Find where the given text appears and provide that cell's center as (X, Y) coordinate. 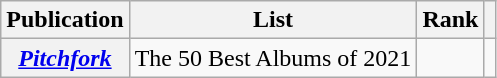
Pitchfork (65, 58)
Rank (450, 20)
The 50 Best Albums of 2021 (273, 58)
Publication (65, 20)
List (273, 20)
